For the text-containing cell, return its midpoint in (x, y) coordinate format. 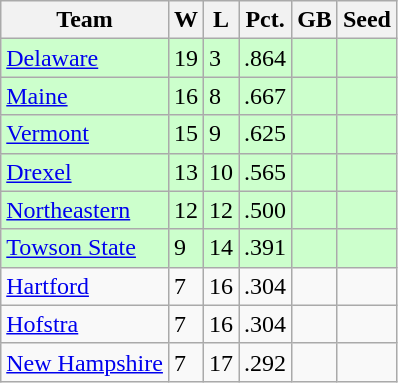
Hartford (85, 286)
19 (186, 58)
.667 (266, 96)
L (222, 20)
Towson State (85, 248)
13 (186, 172)
.864 (266, 58)
14 (222, 248)
3 (222, 58)
.565 (266, 172)
Seed (366, 20)
Hofstra (85, 324)
Drexel (85, 172)
Vermont (85, 134)
Maine (85, 96)
.292 (266, 362)
Northeastern (85, 210)
Delaware (85, 58)
17 (222, 362)
15 (186, 134)
GB (315, 20)
.625 (266, 134)
Team (85, 20)
.391 (266, 248)
New Hampshire (85, 362)
Pct. (266, 20)
8 (222, 96)
W (186, 20)
.500 (266, 210)
10 (222, 172)
